Return the (X, Y) coordinate for the center point of the cell that contains the specified text.  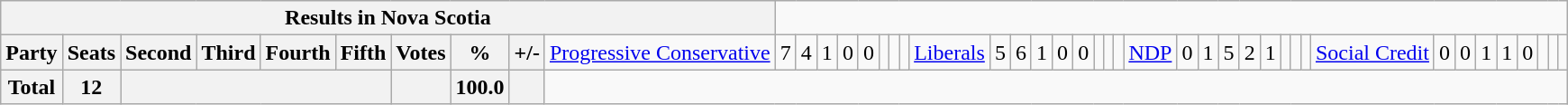
12 (91, 87)
Third (229, 52)
Results in Nova Scotia (387, 18)
Second (159, 52)
6 (1020, 52)
Total (32, 87)
100.0 (479, 87)
7 (786, 52)
2 (1249, 52)
% (479, 52)
NDP (1150, 52)
4 (806, 52)
Liberals (950, 52)
Fourth (297, 52)
Seats (91, 52)
Party (32, 52)
Social Credit (1372, 52)
+/- (526, 52)
Progressive Conservative (660, 52)
Votes (421, 52)
Fifth (363, 52)
